Output the (X, Y) coordinate of the center of the cell containing the given text.  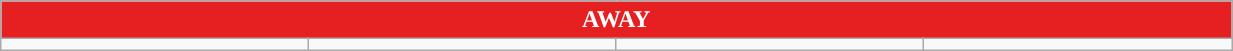
AWAY (616, 20)
